Locate the cell with the specified text and output its (X, Y) center coordinate. 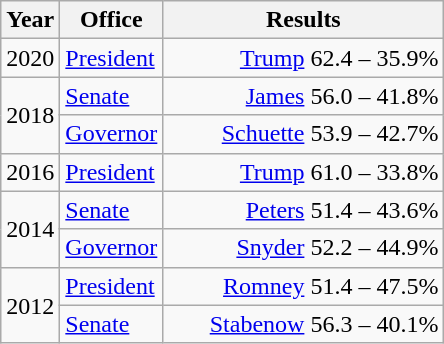
Results (304, 20)
2014 (30, 229)
Peters 51.4 – 43.6% (304, 210)
Year (30, 20)
Snyder 52.2 – 44.9% (304, 248)
James 56.0 – 41.8% (304, 96)
Romney 51.4 – 47.5% (304, 286)
2016 (30, 172)
Office (112, 20)
2012 (30, 305)
2020 (30, 58)
Trump 62.4 – 35.9% (304, 58)
Schuette 53.9 – 42.7% (304, 134)
Stabenow 56.3 – 40.1% (304, 324)
2018 (30, 115)
Trump 61.0 – 33.8% (304, 172)
